Find where the given text appears and provide that cell's center as [x, y] coordinate. 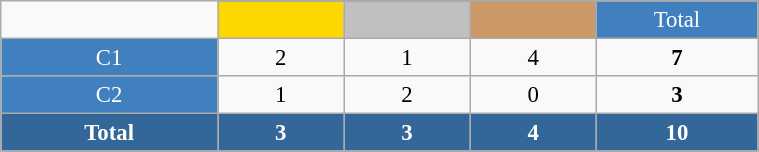
0 [533, 95]
7 [676, 58]
C2 [110, 95]
10 [676, 133]
C1 [110, 58]
